Determine the [x, y] coordinate at the center of the cell enclosing the given text.  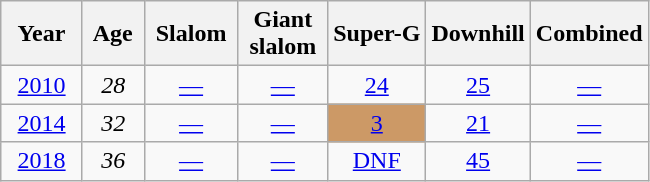
Combined [589, 34]
Age [113, 34]
Downhill [478, 34]
32 [113, 123]
36 [113, 161]
Slalom [191, 34]
3 [377, 123]
2010 [42, 85]
DNF [377, 161]
25 [478, 85]
21 [478, 123]
28 [113, 85]
Super-G [377, 34]
Year [42, 34]
24 [377, 85]
2014 [42, 123]
Giant slalom [283, 34]
2018 [42, 161]
45 [478, 161]
